Identify which cell holds the provided text, then report its (x, y) central coordinate. 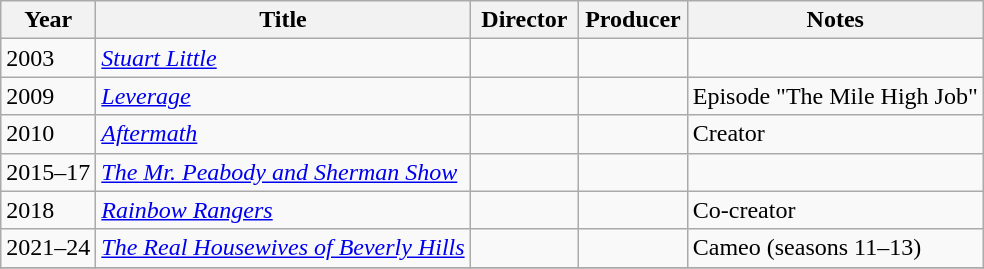
2003 (48, 58)
2015–17 (48, 172)
Creator (835, 134)
Leverage (283, 96)
2010 (48, 134)
Co-creator (835, 210)
Year (48, 20)
The Real Housewives of Beverly Hills (283, 248)
Aftermath (283, 134)
Rainbow Rangers (283, 210)
2009 (48, 96)
Episode "The Mile High Job" (835, 96)
Title (283, 20)
Producer (634, 20)
Notes (835, 20)
2018 (48, 210)
2021–24 (48, 248)
The Mr. Peabody and Sherman Show (283, 172)
Stuart Little (283, 58)
Director (524, 20)
Cameo (seasons 11–13) (835, 248)
